Return the [x, y] coordinate for the center point of the cell that contains the specified text.  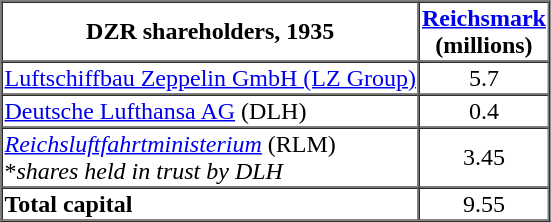
Luftschiffbau Zeppelin GmbH (LZ Group) [210, 78]
3.45 [484, 158]
0.4 [484, 110]
5.7 [484, 78]
9.55 [484, 204]
DZR shareholders, 1935 [210, 32]
Reichsluftfahrtministerium (RLM)*shares held in trust by DLH [210, 158]
Reichsmark(millions) [484, 32]
Total capital [210, 204]
Deutsche Lufthansa AG (DLH) [210, 110]
